Return the [X, Y] coordinate for the center point of the cell that contains the specified text.  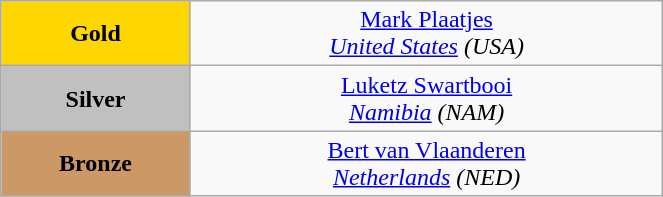
Bronze [96, 164]
Mark PlaatjesUnited States (USA) [426, 34]
Bert van VlaanderenNetherlands (NED) [426, 164]
Gold [96, 34]
Silver [96, 98]
Luketz SwartbooiNamibia (NAM) [426, 98]
